From the cell containing the given text, extract its center point as [x, y] coordinate. 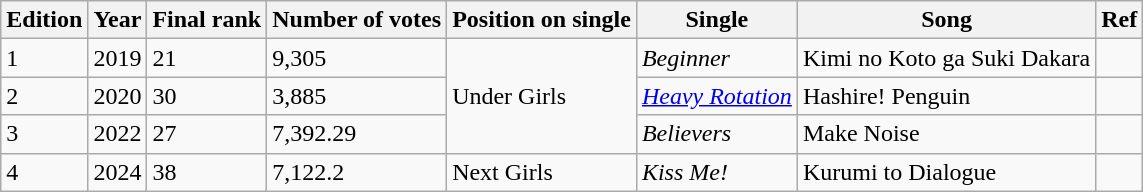
3 [44, 134]
38 [207, 172]
7,122.2 [357, 172]
Under Girls [542, 96]
2020 [118, 96]
4 [44, 172]
2024 [118, 172]
Position on single [542, 20]
3,885 [357, 96]
Heavy Rotation [716, 96]
Number of votes [357, 20]
Make Noise [946, 134]
Kimi no Koto ga Suki Dakara [946, 58]
Final rank [207, 20]
2019 [118, 58]
Year [118, 20]
27 [207, 134]
Ref [1120, 20]
Kurumi to Dialogue [946, 172]
Beginner [716, 58]
21 [207, 58]
Song [946, 20]
Edition [44, 20]
2022 [118, 134]
9,305 [357, 58]
Hashire! Penguin [946, 96]
1 [44, 58]
7,392.29 [357, 134]
Believers [716, 134]
30 [207, 96]
2 [44, 96]
Next Girls [542, 172]
Kiss Me! [716, 172]
Single [716, 20]
